Output the [X, Y] coordinate of the center of the cell containing the given text.  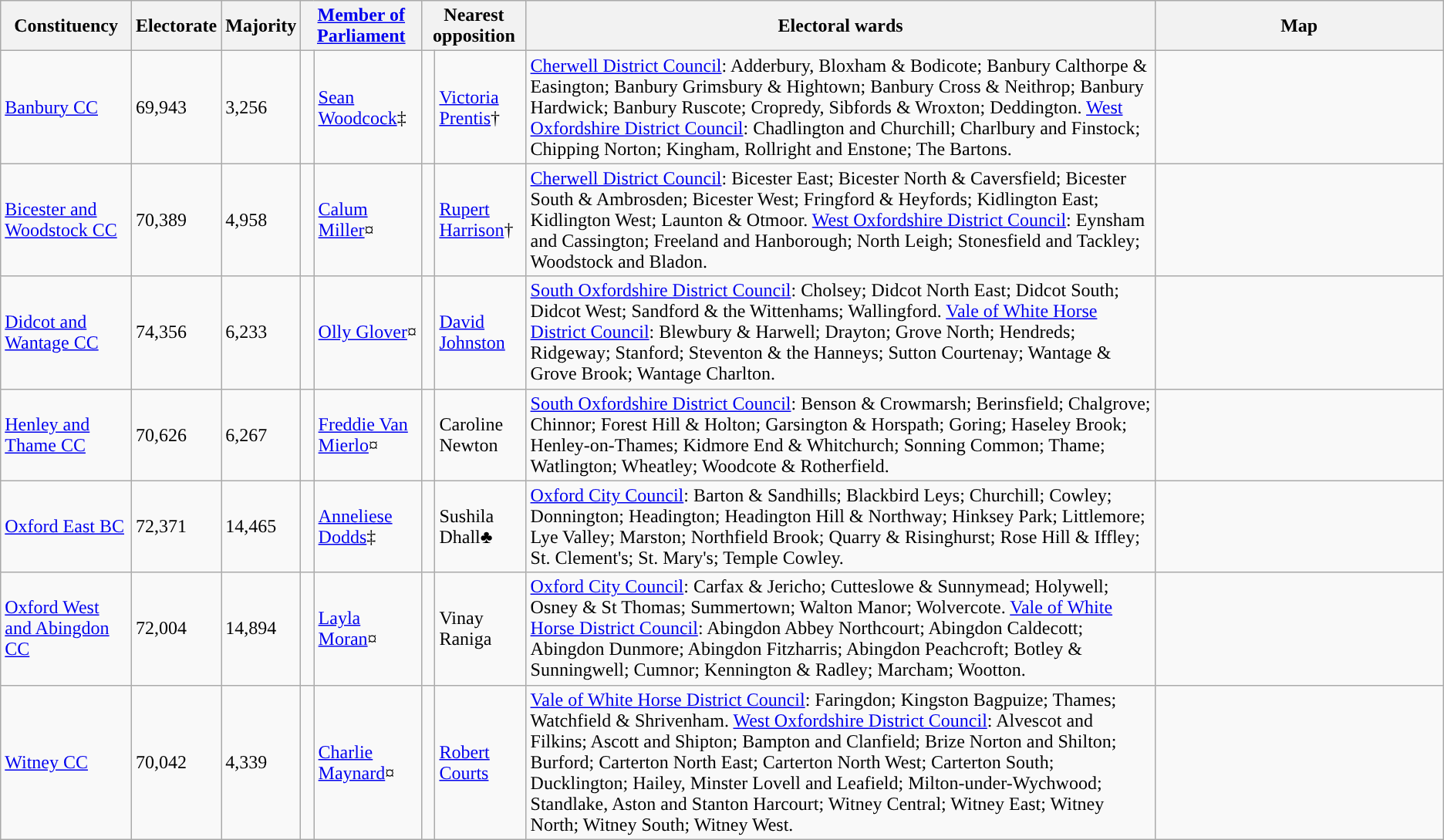
Oxford West and Abingdon CC [66, 629]
6,233 [261, 332]
74,356 [176, 332]
Map [1299, 26]
Rupert Harrison† [481, 220]
Banbury CC [66, 107]
14,465 [261, 526]
Nearest opposition [474, 26]
Henley and Thame CC [66, 435]
6,267 [261, 435]
Didcot and Wantage CC [66, 332]
4,958 [261, 220]
David Johnston [481, 332]
Bicester and Woodstock CC [66, 220]
Constituency [66, 26]
70,042 [176, 762]
Layla Moran¤ [368, 629]
72,004 [176, 629]
Charlie Maynard¤ [368, 762]
72,371 [176, 526]
70,389 [176, 220]
Electorate [176, 26]
70,626 [176, 435]
Vinay Raniga [481, 629]
69,943 [176, 107]
Calum Miller¤ [368, 220]
Anneliese Dodds‡ [368, 526]
3,256 [261, 107]
Oxford East BC [66, 526]
Electoral wards [841, 26]
Sushila Dhall♣ [481, 526]
Victoria Prentis† [481, 107]
Majority [261, 26]
Olly Glover¤ [368, 332]
14,894 [261, 629]
Caroline Newton [481, 435]
Robert Courts [481, 762]
4,339 [261, 762]
Witney CC [66, 762]
Sean Woodcock‡ [368, 107]
Freddie Van Mierlo¤ [368, 435]
Member of Parliament [361, 26]
